Extract the [X, Y] coordinate from the center of the cell holding the provided text.  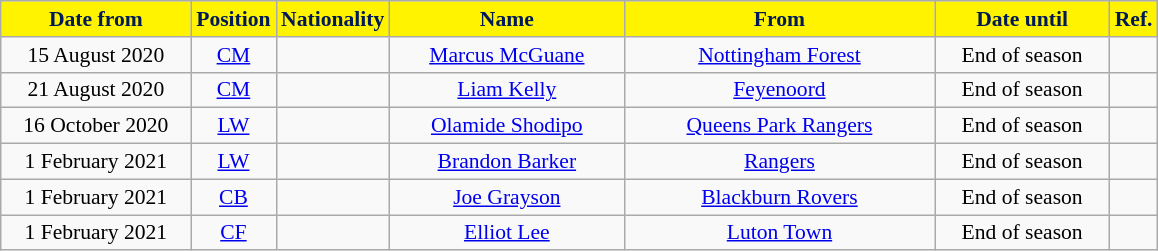
Date until [1022, 19]
Rangers [779, 162]
CF [234, 233]
Queens Park Rangers [779, 126]
From [779, 19]
16 October 2020 [96, 126]
Joe Grayson [506, 197]
Elliot Lee [506, 233]
Feyenoord [779, 90]
CB [234, 197]
Date from [96, 19]
Nationality [332, 19]
Brandon Barker [506, 162]
Ref. [1134, 19]
Liam Kelly [506, 90]
Olamide Shodipo [506, 126]
Luton Town [779, 233]
21 August 2020 [96, 90]
Name [506, 19]
Marcus McGuane [506, 55]
Blackburn Rovers [779, 197]
Position [234, 19]
15 August 2020 [96, 55]
Nottingham Forest [779, 55]
